Identify which cell holds the provided text, then report its (x, y) central coordinate. 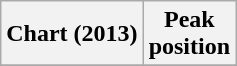
Peakposition (189, 34)
Chart (2013) (72, 34)
